Extract the (X, Y) coordinate from the center of the cell holding the provided text.  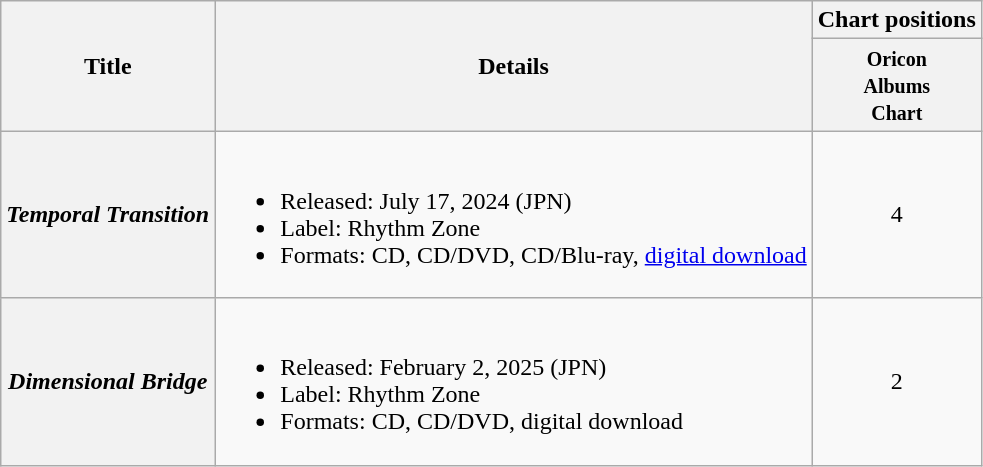
OriconAlbumsChart (896, 85)
2 (896, 382)
Chart positions (896, 20)
Dimensional Bridge (108, 382)
Details (514, 66)
4 (896, 214)
Released: February 2, 2025 (JPN)Label: Rhythm ZoneFormats: CD, CD/DVD, digital download (514, 382)
Temporal Transition (108, 214)
Released: July 17, 2024 (JPN)Label: Rhythm ZoneFormats: CD, CD/DVD, CD/Blu-ray, digital download (514, 214)
Title (108, 66)
